Search for the cell housing the specified text and yield its [x, y] center coordinate. 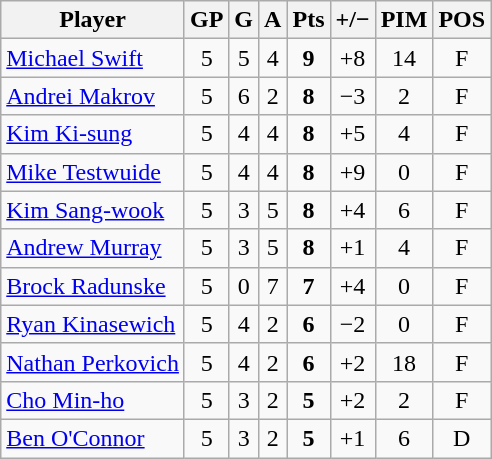
−3 [352, 96]
A [273, 20]
GP [206, 20]
POS [462, 20]
Ryan Kinasewich [93, 324]
PIM [404, 20]
Kim Sang-wook [93, 210]
+5 [352, 134]
G [244, 20]
Nathan Perkovich [93, 362]
Kim Ki-sung [93, 134]
18 [404, 362]
D [462, 438]
14 [404, 58]
Andrei Makrov [93, 96]
Brock Radunske [93, 286]
−2 [352, 324]
Pts [308, 20]
Michael Swift [93, 58]
+9 [352, 172]
Ben O'Connor [93, 438]
Player [93, 20]
+8 [352, 58]
+/− [352, 20]
Andrew Murray [93, 248]
Cho Min-ho [93, 400]
9 [308, 58]
Mike Testwuide [93, 172]
